Extract the [X, Y] coordinate from the center of the cell holding the provided text.  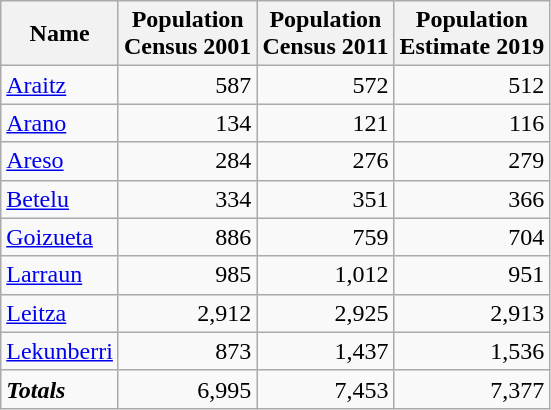
Areso [60, 161]
886 [187, 237]
Larraun [60, 275]
1,437 [326, 351]
PopulationEstimate 2019 [472, 34]
366 [472, 199]
Araitz [60, 85]
985 [187, 275]
334 [187, 199]
2,912 [187, 313]
704 [472, 237]
1,536 [472, 351]
2,925 [326, 313]
7,453 [326, 389]
759 [326, 237]
6,995 [187, 389]
572 [326, 85]
Totals [60, 389]
351 [326, 199]
512 [472, 85]
Leitza [60, 313]
Arano [60, 123]
276 [326, 161]
1,012 [326, 275]
134 [187, 123]
PopulationCensus 2011 [326, 34]
587 [187, 85]
116 [472, 123]
7,377 [472, 389]
121 [326, 123]
284 [187, 161]
2,913 [472, 313]
951 [472, 275]
Lekunberri [60, 351]
Goizueta [60, 237]
Name [60, 34]
Betelu [60, 199]
279 [472, 161]
PopulationCensus 2001 [187, 34]
873 [187, 351]
